Capture the cell that displays the provided text and extract its (x, y) central coordinate. 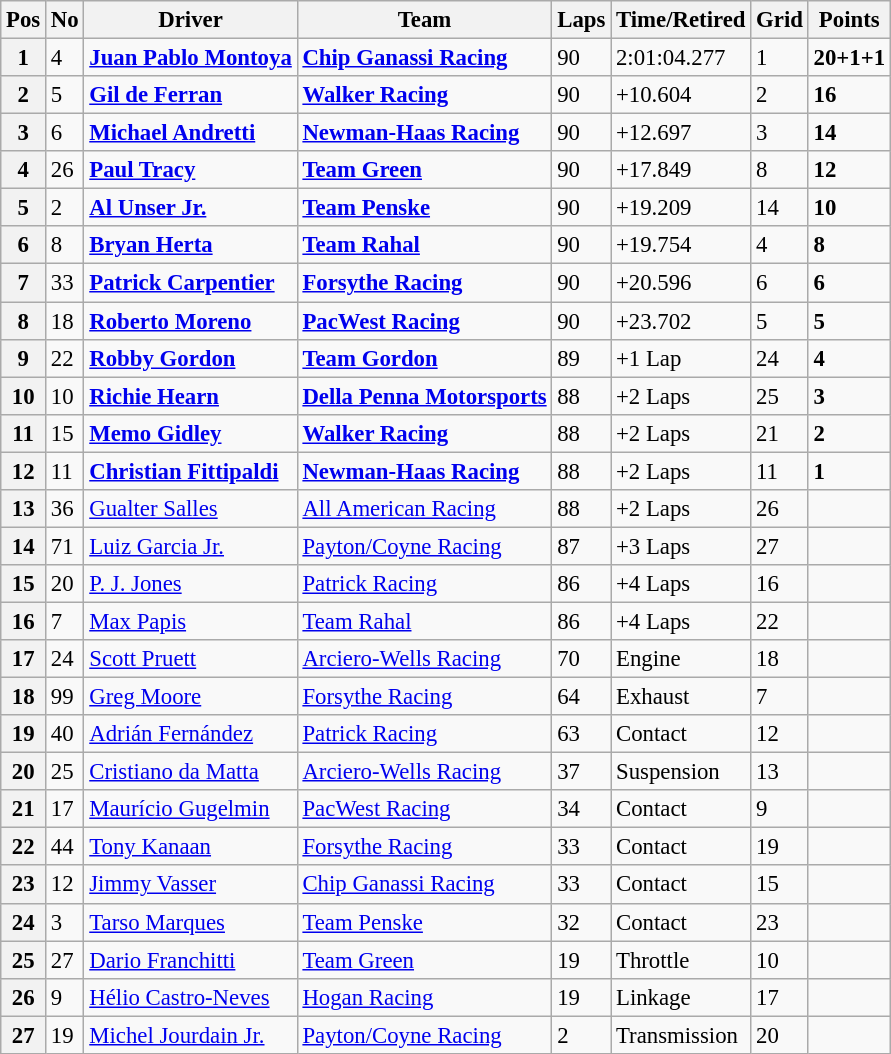
Richie Hearn (190, 396)
Juan Pablo Montoya (190, 58)
Team (424, 20)
34 (582, 809)
20+1+1 (849, 58)
Suspension (681, 772)
2:01:04.277 (681, 58)
Della Penna Motorsports (424, 396)
Points (849, 20)
Time/Retired (681, 20)
+12.697 (681, 133)
Patrick Carpentier (190, 283)
70 (582, 659)
Hogan Racing (424, 997)
P. J. Jones (190, 584)
Robby Gordon (190, 358)
71 (65, 546)
Al Unser Jr. (190, 208)
Bryan Herta (190, 245)
Driver (190, 20)
Gil de Ferran (190, 95)
36 (65, 509)
44 (65, 847)
Linkage (681, 997)
Pos (24, 20)
No (65, 20)
Exhaust (681, 697)
63 (582, 734)
Paul Tracy (190, 170)
+3 Laps (681, 546)
Christian Fittipaldi (190, 471)
Scott Pruett (190, 659)
Tony Kanaan (190, 847)
Grid (780, 20)
+20.596 (681, 283)
+1 Lap (681, 358)
Cristiano da Matta (190, 772)
Max Papis (190, 621)
Adrián Fernández (190, 734)
Michael Andretti (190, 133)
+19.209 (681, 208)
Transmission (681, 1035)
Team Gordon (424, 358)
Throttle (681, 960)
Greg Moore (190, 697)
64 (582, 697)
Laps (582, 20)
+10.604 (681, 95)
+23.702 (681, 321)
Maurício Gugelmin (190, 809)
99 (65, 697)
89 (582, 358)
Gualter Salles (190, 509)
Luiz Garcia Jr. (190, 546)
Dario Franchitti (190, 960)
87 (582, 546)
+17.849 (681, 170)
32 (582, 922)
All American Racing (424, 509)
Tarso Marques (190, 922)
Engine (681, 659)
Hélio Castro-Neves (190, 997)
40 (65, 734)
37 (582, 772)
Roberto Moreno (190, 321)
+19.754 (681, 245)
Memo Gidley (190, 433)
Jimmy Vasser (190, 885)
Michel Jourdain Jr. (190, 1035)
